Pinpoint the cell where the given text exists, returning its [x, y] midpoint coordinate. 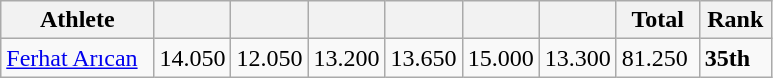
35th [735, 58]
13.300 [578, 58]
12.050 [270, 58]
Rank [735, 20]
13.650 [424, 58]
Total [658, 20]
14.050 [192, 58]
15.000 [500, 58]
13.200 [346, 58]
Athlete [78, 20]
Ferhat Arıcan [78, 58]
81.250 [658, 58]
